Determine the (X, Y) coordinate at the center of the cell enclosing the given text.  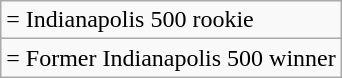
= Former Indianapolis 500 winner (172, 58)
= Indianapolis 500 rookie (172, 20)
